Return the (x, y) coordinate for the center point of the cell that contains the specified text.  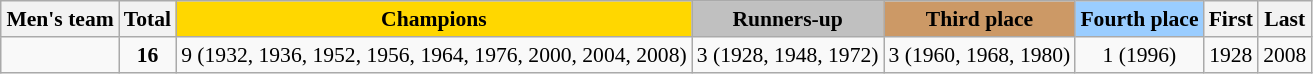
1928 (1231, 55)
First (1231, 19)
Third place (980, 19)
1 (1996) (1139, 55)
9 (1932, 1936, 1952, 1956, 1964, 1976, 2000, 2004, 2008) (434, 55)
Last (1284, 19)
2008 (1284, 55)
Champions (434, 19)
Fourth place (1139, 19)
Total (148, 19)
3 (1960, 1968, 1980) (980, 55)
3 (1928, 1948, 1972) (788, 55)
16 (148, 55)
Runners-up (788, 19)
Men's team (60, 19)
